Search for the cell housing the specified text and yield its [X, Y] center coordinate. 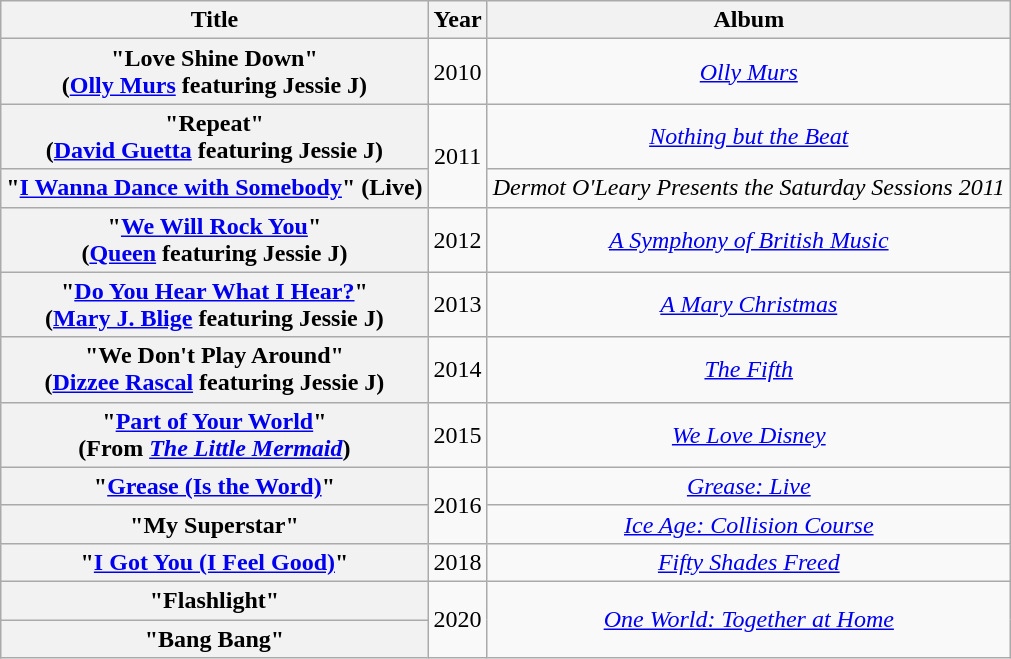
2016 [458, 505]
2018 [458, 562]
2010 [458, 72]
"We Don't Play Around"(Dizzee Rascal featuring Jessie J) [214, 370]
"Bang Bang" [214, 639]
We Love Disney [748, 434]
A Symphony of British Music [748, 240]
"We Will Rock You"(Queen featuring Jessie J) [214, 240]
Olly Murs [748, 72]
"My Superstar" [214, 524]
"Love Shine Down"(Olly Murs featuring Jessie J) [214, 72]
Grease: Live [748, 486]
2012 [458, 240]
Title [214, 20]
Album [748, 20]
Nothing but the Beat [748, 136]
Fifty Shades Freed [748, 562]
"I Wanna Dance with Somebody" (Live) [214, 188]
2020 [458, 619]
Ice Age: Collision Course [748, 524]
"Grease (Is the Word)" [214, 486]
"Flashlight" [214, 600]
2011 [458, 156]
One World: Together at Home [748, 619]
2013 [458, 304]
2014 [458, 370]
2015 [458, 434]
"Do You Hear What I Hear?"(Mary J. Blige featuring Jessie J) [214, 304]
Dermot O'Leary Presents the Saturday Sessions 2011 [748, 188]
"I Got You (I Feel Good)" [214, 562]
A Mary Christmas [748, 304]
Year [458, 20]
"Repeat"(David Guetta featuring Jessie J) [214, 136]
"Part of Your World" (From The Little Mermaid) [214, 434]
The Fifth [748, 370]
